Scan for the cell matching the given text and deliver its (X, Y) coordinate at center. 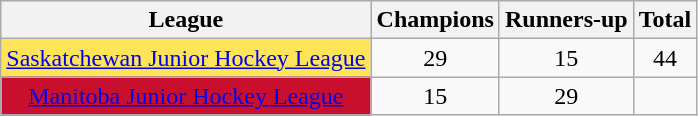
44 (665, 58)
Total (665, 20)
Runners-up (566, 20)
Manitoba Junior Hockey League (186, 96)
League (186, 20)
Saskatchewan Junior Hockey League (186, 58)
Champions (435, 20)
